Capture the cell that displays the provided text and extract its [X, Y] central coordinate. 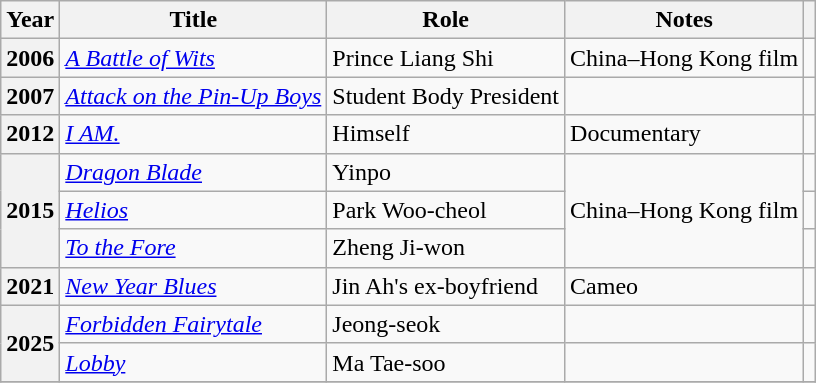
New Year Blues [194, 286]
Notes [684, 20]
Dragon Blade [194, 172]
2025 [30, 343]
2015 [30, 210]
Student Body President [446, 96]
Lobby [194, 362]
Title [194, 20]
Jin Ah's ex-boyfriend [446, 286]
Park Woo-cheol [446, 210]
2006 [30, 58]
Year [30, 20]
Documentary [684, 134]
2007 [30, 96]
2012 [30, 134]
2021 [30, 286]
Attack on the Pin-Up Boys [194, 96]
Yinpo [446, 172]
Cameo [684, 286]
Forbidden Fairytale [194, 324]
Role [446, 20]
Ma Tae-soo [446, 362]
Himself [446, 134]
Prince Liang Shi [446, 58]
To the Fore [194, 248]
Jeong-seok [446, 324]
I AM. [194, 134]
A Battle of Wits [194, 58]
Helios [194, 210]
Zheng Ji-won [446, 248]
